Determine the [X, Y] coordinate at the center of the cell enclosing the given text.  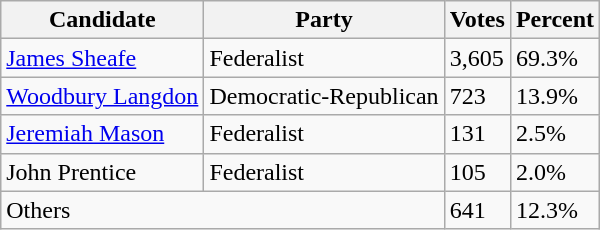
3,605 [477, 58]
69.3% [554, 58]
12.3% [554, 210]
Party [324, 20]
Votes [477, 20]
Jeremiah Mason [102, 134]
131 [477, 134]
105 [477, 172]
2.5% [554, 134]
723 [477, 96]
John Prentice [102, 172]
Candidate [102, 20]
Democratic-Republican [324, 96]
2.0% [554, 172]
Percent [554, 20]
James Sheafe [102, 58]
641 [477, 210]
13.9% [554, 96]
Woodbury Langdon [102, 96]
Others [222, 210]
